For the text-containing cell, return its midpoint in [X, Y] coordinate format. 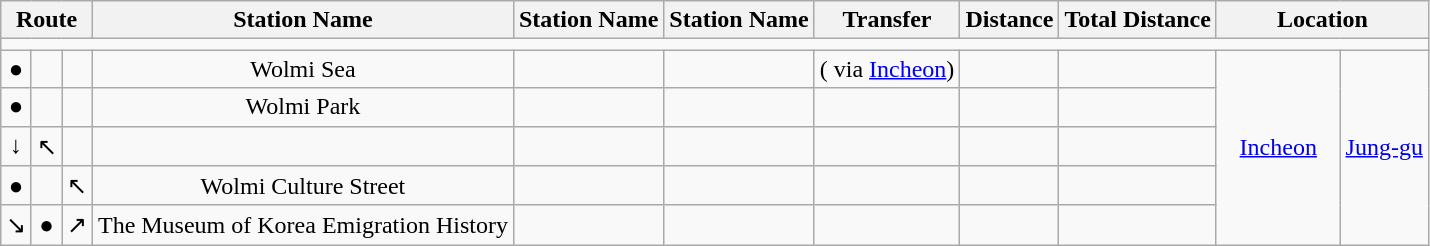
Wolmi Park [302, 107]
Total Distance [1138, 20]
↘ [16, 225]
Wolmi Sea [302, 69]
Wolmi Culture Street [302, 186]
Transfer [887, 20]
Location [1322, 20]
Incheon [1278, 148]
↓ [16, 146]
( via Incheon) [887, 69]
The Museum of Korea Emigration History [302, 225]
↗ [78, 225]
Jung-gu [1384, 148]
Route [47, 20]
Distance [1010, 20]
